Detect which cell encompasses the target text, then output its (x, y) center coordinate. 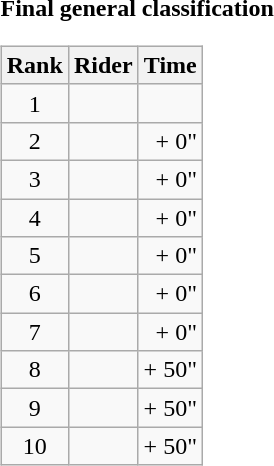
6 (34, 294)
Rank (34, 65)
9 (34, 408)
Time (170, 65)
7 (34, 332)
Rider (103, 65)
1 (34, 103)
5 (34, 256)
3 (34, 179)
4 (34, 217)
2 (34, 141)
10 (34, 446)
8 (34, 370)
